Identify which cell holds the provided text, then report its [X, Y] central coordinate. 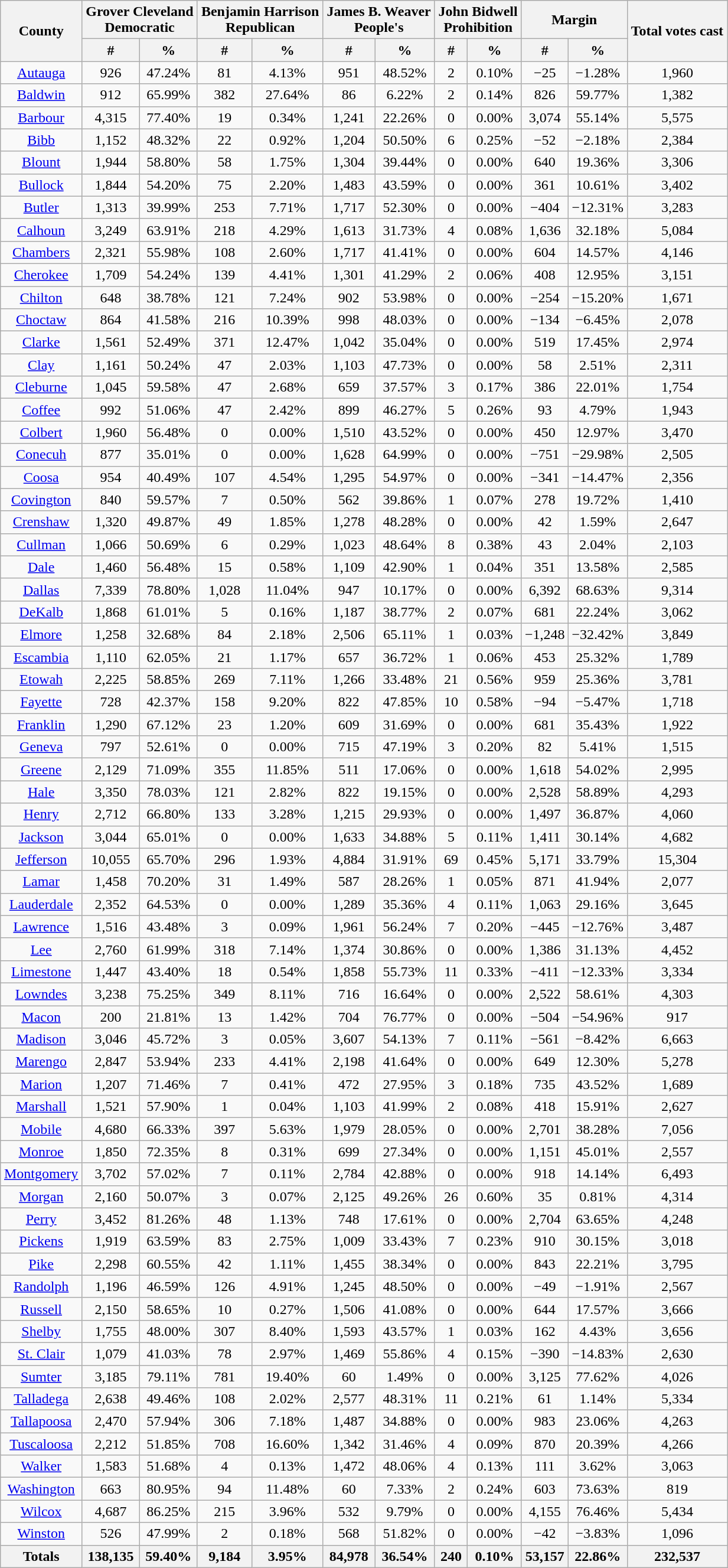
52.61% [168, 747]
2.03% [287, 365]
59.58% [168, 387]
35.01% [168, 455]
659 [349, 387]
1,320 [111, 522]
4.91% [287, 1286]
Pickens [41, 1241]
75 [224, 185]
511 [349, 770]
41.64% [405, 1062]
39.86% [405, 500]
3,452 [111, 1219]
3,702 [111, 1174]
62.05% [168, 657]
47.99% [168, 1534]
1,487 [349, 1422]
36.54% [405, 1556]
1,850 [111, 1152]
2,298 [111, 1264]
65.99% [168, 95]
John BidwellProhibition [478, 20]
54.20% [168, 185]
58.65% [168, 1309]
1,515 [677, 747]
43.48% [168, 927]
1,109 [349, 567]
47.19% [405, 747]
649 [544, 1062]
0.45% [495, 859]
Tallapoosa [41, 1422]
3,185 [111, 1377]
0.50% [287, 500]
716 [349, 994]
1,258 [111, 634]
13.58% [598, 567]
50.07% [168, 1197]
61.99% [168, 949]
Conecuh [41, 455]
46.59% [168, 1286]
4,682 [677, 837]
Crenshaw [41, 522]
568 [349, 1534]
DeKalb [41, 612]
2,847 [111, 1062]
Sumter [41, 1377]
3.28% [287, 814]
1,045 [111, 387]
51.85% [168, 1444]
84,978 [349, 1556]
983 [544, 1422]
31.13% [598, 949]
28.26% [405, 882]
5.63% [287, 1129]
232,537 [677, 1556]
4,060 [677, 814]
Cherokee [41, 275]
704 [349, 1016]
41.99% [405, 1107]
2,647 [677, 522]
Coosa [41, 477]
2,077 [677, 882]
−52 [544, 140]
3,795 [677, 1264]
3.62% [598, 1466]
Butler [41, 207]
Geneva [41, 747]
−12.31% [598, 207]
37.57% [405, 387]
0.14% [495, 95]
48.06% [405, 1466]
1,583 [111, 1466]
1,628 [349, 455]
2.51% [598, 365]
79.11% [168, 1377]
5,084 [677, 230]
917 [677, 1016]
Randolph [41, 1286]
663 [111, 1489]
902 [349, 297]
2,585 [677, 567]
926 [111, 73]
2,129 [111, 770]
1,301 [349, 275]
Dallas [41, 589]
35.43% [598, 725]
51.68% [168, 1466]
1,411 [544, 837]
1,755 [111, 1331]
70.20% [168, 882]
7.71% [287, 207]
61.01% [168, 612]
111 [544, 1466]
1,919 [111, 1241]
59.40% [168, 1556]
0.17% [495, 387]
Morgan [41, 1197]
699 [349, 1152]
472 [349, 1084]
351 [544, 567]
76.46% [598, 1511]
Talladega [41, 1399]
57.02% [168, 1174]
Chilton [41, 297]
107 [224, 477]
1,789 [677, 657]
2,557 [677, 1152]
1,718 [677, 702]
19.40% [287, 1377]
7.33% [405, 1489]
1,096 [677, 1534]
41.58% [168, 320]
54.02% [598, 770]
2.02% [287, 1399]
0.56% [495, 680]
1,079 [111, 1354]
7.11% [287, 680]
1,278 [349, 522]
1,066 [111, 545]
66.33% [168, 1129]
Covington [41, 500]
3,849 [677, 634]
2,995 [677, 770]
1,009 [349, 1241]
1.85% [287, 522]
−49 [544, 1286]
48 [224, 1219]
1,593 [349, 1331]
1,196 [111, 1286]
12.30% [598, 1062]
0.54% [287, 972]
870 [544, 1444]
19.15% [405, 792]
17.57% [598, 1309]
Elmore [41, 634]
61 [544, 1399]
46.27% [405, 410]
1,458 [111, 882]
139 [224, 275]
371 [224, 343]
−14.83% [598, 1354]
65.01% [168, 837]
−254 [544, 297]
0.16% [287, 612]
269 [224, 680]
2,225 [111, 680]
Lowndes [41, 994]
1,241 [349, 118]
715 [349, 747]
4.54% [287, 477]
2.60% [287, 252]
3,334 [677, 972]
−25 [544, 73]
Perry [41, 1219]
453 [544, 657]
3,249 [111, 230]
2,528 [544, 792]
Fayette [41, 702]
22.86% [598, 1556]
3.95% [287, 1556]
Dale [41, 567]
84 [224, 634]
38.77% [405, 612]
1,979 [349, 1129]
3,074 [544, 118]
947 [349, 589]
Russell [41, 1309]
1,521 [111, 1107]
−3.83% [598, 1534]
Jefferson [41, 859]
28.05% [405, 1129]
48.32% [168, 140]
318 [224, 949]
Madison [41, 1039]
4,884 [349, 859]
526 [111, 1534]
−42 [544, 1534]
31.46% [405, 1444]
Jackson [41, 837]
748 [349, 1219]
Benjamin HarrisonRepublican [260, 20]
72.35% [168, 1152]
4,303 [677, 994]
17.06% [405, 770]
8.11% [287, 994]
50.50% [405, 140]
215 [224, 1511]
69 [451, 859]
49.87% [168, 522]
47.73% [405, 365]
−411 [544, 972]
2,078 [677, 320]
162 [544, 1331]
386 [544, 387]
49.26% [405, 1197]
86 [349, 95]
3,607 [349, 1039]
Hale [41, 792]
0.31% [287, 1152]
55.98% [168, 252]
3,044 [111, 837]
43.59% [405, 185]
Mobile [41, 1129]
959 [544, 680]
Etowah [41, 680]
0.81% [598, 1197]
−94 [544, 702]
0.92% [287, 140]
Lee [41, 949]
−390 [544, 1354]
1,187 [349, 612]
Henry [41, 814]
3,470 [677, 432]
−8.42% [598, 1039]
1,858 [349, 972]
64.53% [168, 904]
12.95% [598, 275]
41.29% [405, 275]
27.64% [287, 95]
−751 [544, 455]
Clay [41, 365]
19 [224, 118]
Autauga [41, 73]
9.79% [405, 1511]
1,671 [677, 297]
218 [224, 230]
871 [544, 882]
2.20% [287, 185]
Pike [41, 1264]
−1.91% [598, 1286]
−5.47% [598, 702]
2,974 [677, 343]
Clarke [41, 343]
47.24% [168, 73]
408 [544, 275]
1.20% [287, 725]
604 [544, 252]
2,505 [677, 455]
1,754 [677, 387]
Tuscaloosa [41, 1444]
Macon [41, 1016]
Monroe [41, 1152]
2,522 [544, 994]
519 [544, 343]
1,295 [349, 477]
Marion [41, 1084]
Total votes cast [677, 31]
11.48% [287, 1489]
126 [224, 1286]
29.93% [405, 814]
2,627 [677, 1107]
15 [224, 567]
0.29% [287, 545]
−32.42% [598, 634]
7.24% [287, 297]
9,184 [224, 1556]
58.80% [168, 162]
10.39% [287, 320]
29.16% [598, 904]
4,452 [677, 949]
2,704 [544, 1219]
49.46% [168, 1399]
998 [349, 320]
13 [224, 1016]
Washington [41, 1489]
12.97% [598, 432]
0.21% [495, 1399]
60.55% [168, 1264]
35.36% [405, 904]
1,460 [111, 567]
17.61% [405, 1219]
1,245 [349, 1286]
418 [544, 1107]
41.94% [598, 882]
Baldwin [41, 95]
County [41, 31]
644 [544, 1309]
2.97% [287, 1354]
1,028 [224, 589]
Wilcox [41, 1511]
2,125 [349, 1197]
23 [224, 725]
1,410 [677, 500]
2,160 [111, 1197]
1,455 [349, 1264]
Cleburne [41, 387]
9.20% [287, 702]
4,680 [111, 1129]
1,472 [349, 1466]
16.60% [287, 1444]
2.75% [287, 1241]
0.60% [495, 1197]
81 [224, 73]
1,110 [111, 657]
562 [349, 500]
1,636 [544, 230]
1.17% [287, 657]
1,447 [111, 972]
−14.47% [598, 477]
1,922 [677, 725]
1,266 [349, 680]
397 [224, 1129]
Totals [41, 1556]
1,844 [111, 185]
2,577 [349, 1399]
48.52% [405, 73]
35.04% [405, 343]
3,063 [677, 1466]
52.30% [405, 207]
3,402 [677, 185]
75.25% [168, 994]
0.41% [287, 1084]
58.61% [598, 994]
1,943 [677, 410]
1.93% [287, 859]
67.12% [168, 725]
Choctaw [41, 320]
15,304 [677, 859]
3.96% [287, 1511]
1,618 [544, 770]
2,103 [677, 545]
38.34% [405, 1264]
1,215 [349, 814]
41.41% [405, 252]
63.91% [168, 230]
1.13% [287, 1219]
2.04% [598, 545]
26 [451, 1197]
5,434 [677, 1511]
1,944 [111, 162]
7,339 [111, 589]
2,506 [349, 634]
253 [224, 207]
1.42% [287, 1016]
65.70% [168, 859]
77.62% [598, 1377]
Blount [41, 162]
0.25% [495, 140]
39.99% [168, 207]
864 [111, 320]
2.82% [287, 792]
7.14% [287, 949]
33.43% [405, 1241]
5,278 [677, 1062]
14.57% [598, 252]
4,248 [677, 1219]
296 [224, 859]
Bullock [41, 185]
Greene [41, 770]
−2.18% [598, 140]
4,146 [677, 252]
1,152 [111, 140]
6,663 [677, 1039]
1,497 [544, 814]
51.06% [168, 410]
216 [224, 320]
877 [111, 455]
0.33% [495, 972]
2,198 [349, 1062]
1,304 [349, 162]
53.94% [168, 1062]
−12.76% [598, 927]
3,283 [677, 207]
3,781 [677, 680]
1,207 [111, 1084]
−404 [544, 207]
3,306 [677, 162]
2,470 [111, 1422]
30.86% [405, 949]
80.95% [168, 1489]
1,204 [349, 140]
43.57% [405, 1331]
Calhoun [41, 230]
Margin [574, 20]
Escambia [41, 657]
36.87% [598, 814]
19.72% [598, 500]
38.78% [168, 297]
−12.33% [598, 972]
Lamar [41, 882]
5,171 [544, 859]
382 [224, 95]
3,487 [677, 927]
133 [224, 814]
65.11% [405, 634]
St. Clair [41, 1354]
1,633 [349, 837]
63.65% [598, 1219]
12.47% [287, 343]
1,161 [111, 365]
Bibb [41, 140]
−1,248 [544, 634]
4,687 [111, 1511]
36.72% [405, 657]
10.61% [598, 185]
2,311 [677, 365]
82 [544, 747]
Limestone [41, 972]
59.57% [168, 500]
41.08% [405, 1309]
−6.45% [598, 320]
Montgomery [41, 1174]
22.01% [598, 387]
5,334 [677, 1399]
587 [349, 882]
25.36% [598, 680]
27.34% [405, 1152]
Lauderdale [41, 904]
4.29% [287, 230]
48.28% [405, 522]
1,374 [349, 949]
826 [544, 95]
4,155 [544, 1511]
843 [544, 1264]
−54.96% [598, 1016]
640 [544, 162]
54.97% [405, 477]
1,469 [349, 1354]
14.14% [598, 1174]
2,630 [677, 1354]
4.43% [598, 1331]
81.26% [168, 1219]
Marengo [41, 1062]
819 [677, 1489]
86.25% [168, 1511]
55.73% [405, 972]
78.80% [168, 589]
41.03% [168, 1354]
158 [224, 702]
8.40% [287, 1331]
Coffee [41, 410]
1.14% [598, 1399]
1,510 [349, 432]
1,023 [349, 545]
3,645 [677, 904]
47.85% [405, 702]
66.80% [168, 814]
532 [349, 1511]
17.45% [598, 343]
1,868 [111, 612]
0.27% [287, 1309]
2,567 [677, 1286]
2.18% [287, 634]
2,760 [111, 949]
22.26% [405, 118]
138,135 [111, 1556]
912 [111, 95]
910 [544, 1241]
48.31% [405, 1399]
2,701 [544, 1129]
10.17% [405, 589]
64.99% [405, 455]
2,212 [111, 1444]
Shelby [41, 1331]
Cullman [41, 545]
Marshall [41, 1107]
306 [224, 1422]
−15.20% [598, 297]
48.03% [405, 320]
1,483 [349, 185]
11.85% [287, 770]
78.03% [168, 792]
68.63% [598, 589]
31.91% [405, 859]
6.22% [405, 95]
0.38% [495, 545]
−134 [544, 320]
31.69% [405, 725]
32.18% [598, 230]
233 [224, 1062]
63.59% [168, 1241]
2.68% [287, 387]
349 [224, 994]
−561 [544, 1039]
4,026 [677, 1377]
39.44% [405, 162]
3,125 [544, 1377]
43.40% [168, 972]
3,151 [677, 275]
18 [224, 972]
−341 [544, 477]
3,656 [677, 1331]
Barbour [41, 118]
1,382 [677, 95]
40.49% [168, 477]
1,516 [111, 927]
Walker [41, 1466]
9,314 [677, 589]
33.79% [598, 859]
603 [544, 1489]
71.09% [168, 770]
657 [349, 657]
1,289 [349, 904]
56.24% [405, 927]
−29.98% [598, 455]
2.42% [287, 410]
59.77% [598, 95]
6,493 [677, 1174]
Chambers [41, 252]
25.32% [598, 657]
22.21% [598, 1264]
1.75% [287, 162]
48.64% [405, 545]
278 [544, 500]
1,290 [111, 725]
0.15% [495, 1354]
5.41% [598, 747]
Grover ClevelandDemocratic [140, 20]
307 [224, 1331]
Winston [41, 1534]
30.15% [598, 1241]
57.90% [168, 1107]
51.82% [405, 1534]
22.24% [598, 612]
1,342 [349, 1444]
38.28% [598, 1129]
94 [224, 1489]
797 [111, 747]
31.73% [405, 230]
361 [544, 185]
50.24% [168, 365]
31 [224, 882]
1,151 [544, 1152]
2,150 [111, 1309]
4,315 [111, 118]
735 [544, 1084]
73.63% [598, 1489]
2,384 [677, 140]
2,356 [677, 477]
35 [544, 1197]
7,056 [677, 1129]
11.04% [287, 589]
1,063 [544, 904]
23.06% [598, 1422]
93 [544, 410]
54.24% [168, 275]
42.90% [405, 567]
19.36% [598, 162]
10,055 [111, 859]
15.91% [598, 1107]
52.49% [168, 343]
1,506 [349, 1309]
22 [224, 140]
55.86% [405, 1354]
5,575 [677, 118]
49 [224, 522]
3,046 [111, 1039]
0.26% [495, 410]
0.24% [495, 1489]
42.37% [168, 702]
54.13% [405, 1039]
1,709 [111, 275]
33.48% [405, 680]
728 [111, 702]
78 [224, 1354]
53,157 [544, 1556]
840 [111, 500]
77.40% [168, 118]
954 [111, 477]
−504 [544, 1016]
−445 [544, 927]
1,313 [111, 207]
3,350 [111, 792]
27.95% [405, 1084]
2,712 [111, 814]
1,042 [349, 343]
2,321 [111, 252]
3,666 [677, 1309]
76.77% [405, 1016]
1.59% [598, 522]
48.00% [168, 1331]
4.79% [598, 410]
240 [451, 1556]
918 [544, 1174]
55.14% [598, 118]
899 [349, 410]
2,352 [111, 904]
0.23% [495, 1241]
James B. WeaverPeople's [379, 20]
32.68% [168, 634]
45.01% [598, 1152]
50.69% [168, 545]
83 [224, 1241]
57.94% [168, 1422]
1,386 [544, 949]
1,613 [349, 230]
4.13% [287, 73]
Colbert [41, 432]
1,561 [111, 343]
−1.28% [598, 73]
58.89% [598, 792]
2,638 [111, 1399]
16.64% [405, 994]
7.18% [287, 1422]
200 [111, 1016]
355 [224, 770]
1,961 [349, 927]
45.72% [168, 1039]
992 [111, 410]
951 [349, 73]
58.85% [168, 680]
30.14% [598, 837]
450 [544, 432]
1,689 [677, 1084]
648 [111, 297]
20.39% [598, 1444]
3,062 [677, 612]
71.46% [168, 1084]
4,263 [677, 1422]
Franklin [41, 725]
1.11% [287, 1264]
43 [544, 545]
781 [224, 1377]
4,293 [677, 792]
21.81% [168, 1016]
609 [349, 725]
4,266 [677, 1444]
3,238 [111, 994]
0.34% [287, 118]
4,314 [677, 1197]
42.88% [405, 1174]
3,018 [677, 1241]
708 [224, 1444]
6,392 [544, 589]
48.50% [405, 1286]
53.98% [405, 297]
2,784 [349, 1174]
Lawrence [41, 927]
